Find where the given text appears and provide that cell's center as (X, Y) coordinate. 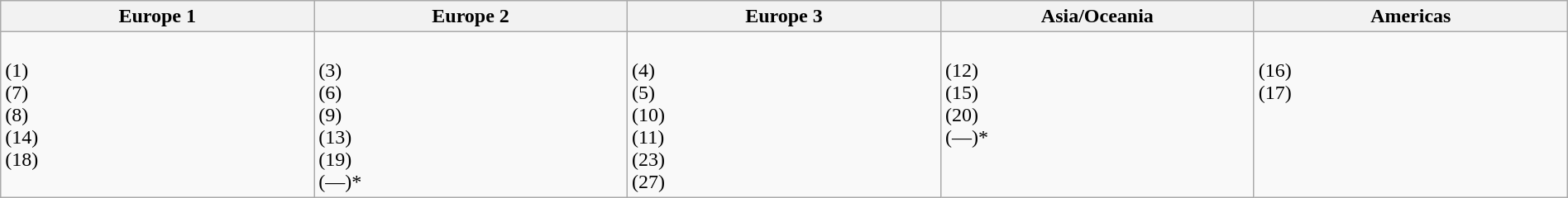
(4) (5) (10) (11) (23) (27) (784, 115)
(3) (6) (9) (13) (19) (—)* (471, 115)
Europe 1 (157, 16)
(12) (15) (20) (—)* (1097, 115)
Europe 3 (784, 16)
Europe 2 (471, 16)
Asia/Oceania (1097, 16)
(16) (17) (1411, 115)
(1) (7) (8) (14) (18) (157, 115)
Americas (1411, 16)
